Detect which cell encompasses the target text, then output its (X, Y) center coordinate. 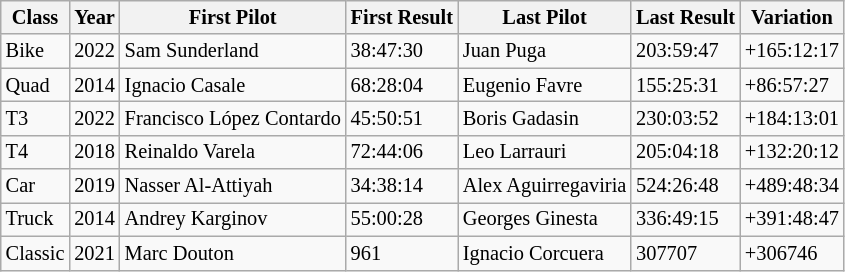
T3 (36, 118)
34:38:14 (402, 186)
+86:57:27 (792, 85)
2019 (94, 186)
Juan Puga (544, 51)
524:26:48 (686, 186)
+184:13:01 (792, 118)
Francisco López Contardo (233, 118)
2018 (94, 152)
+391:48:47 (792, 219)
Car (36, 186)
307707 (686, 253)
Class (36, 17)
Alex Aguirregaviria (544, 186)
45:50:51 (402, 118)
Reinaldo Varela (233, 152)
Boris Gadasin (544, 118)
Nasser Al-Attiyah (233, 186)
Andrey Karginov (233, 219)
Leo Larrauri (544, 152)
+165:12:17 (792, 51)
155:25:31 (686, 85)
T4 (36, 152)
Classic (36, 253)
230:03:52 (686, 118)
Ignacio Casale (233, 85)
+132:20:12 (792, 152)
961 (402, 253)
205:04:18 (686, 152)
Quad (36, 85)
First Pilot (233, 17)
2021 (94, 253)
Year (94, 17)
Marc Douton (233, 253)
38:47:30 (402, 51)
Bike (36, 51)
336:49:15 (686, 219)
Variation (792, 17)
Truck (36, 219)
68:28:04 (402, 85)
55:00:28 (402, 219)
First Result (402, 17)
+306746 (792, 253)
Ignacio Corcuera (544, 253)
Eugenio Favre (544, 85)
72:44:06 (402, 152)
+489:48:34 (792, 186)
203:59:47 (686, 51)
Last Pilot (544, 17)
Last Result (686, 17)
Sam Sunderland (233, 51)
Georges Ginesta (544, 219)
